Provide the (x, y) coordinate of the cell's center where the given text is located.  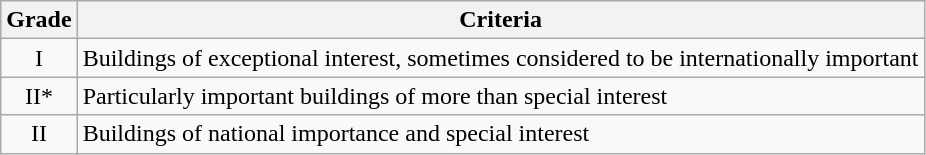
Buildings of exceptional interest, sometimes considered to be internationally important (500, 58)
Grade (39, 20)
Criteria (500, 20)
I (39, 58)
II (39, 134)
Buildings of national importance and special interest (500, 134)
II* (39, 96)
Particularly important buildings of more than special interest (500, 96)
